Find where the given text appears and provide that cell's center as [x, y] coordinate. 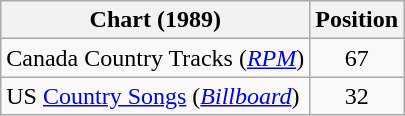
Position [357, 20]
67 [357, 58]
Canada Country Tracks (RPM) [156, 58]
32 [357, 96]
Chart (1989) [156, 20]
US Country Songs (Billboard) [156, 96]
